Search for the cell housing the specified text and yield its (X, Y) center coordinate. 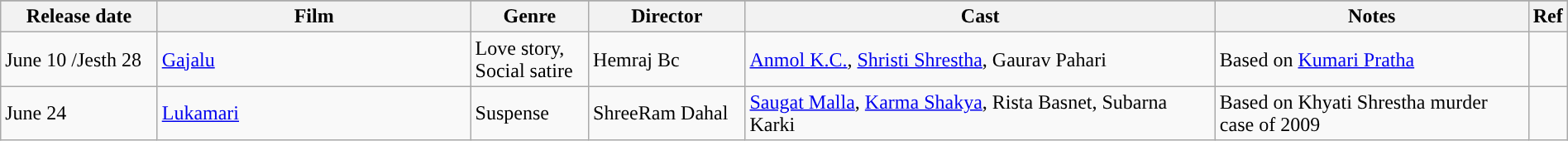
Suspense (529, 113)
Saugat Malla, Karma Shakya, Rista Basnet, Subarna Karki (980, 113)
Based on Khyati Shrestha murder case of 2009 (1371, 113)
June 24 (79, 113)
Hemraj Bc (667, 60)
ShreeRam Dahal (667, 113)
Lukamari (314, 113)
June 10 /Jesth 28 (79, 60)
Gajalu (314, 60)
Based on Kumari Pratha (1371, 60)
Film (314, 17)
Cast (980, 17)
Anmol K.C., Shristi Shrestha, Gaurav Pahari (980, 60)
Genre (529, 17)
Release date (79, 17)
Ref (1548, 17)
Love story, Social satire (529, 60)
Director (667, 17)
Notes (1371, 17)
